Provide the [x, y] coordinate of the cell's center where the given text is located.  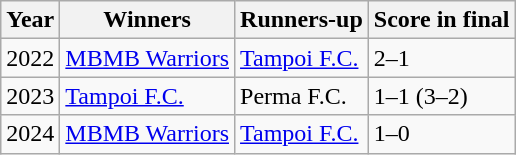
Score in final [442, 20]
Runners-up [302, 20]
Perma F.C. [302, 96]
2023 [30, 96]
2–1 [442, 58]
1–0 [442, 134]
2022 [30, 58]
Winners [148, 20]
Year [30, 20]
1–1 (3–2) [442, 96]
2024 [30, 134]
